Search for the cell housing the specified text and yield its (x, y) center coordinate. 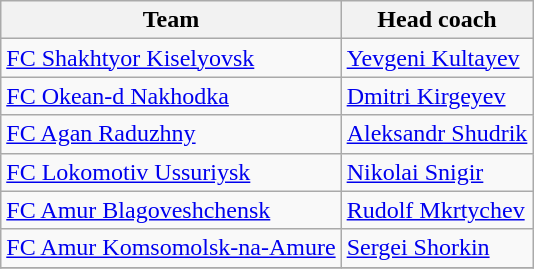
Yevgeni Kultayev (437, 58)
Sergei Shorkin (437, 248)
Head coach (437, 20)
FC Okean-d Nakhodka (171, 96)
Rudolf Mkrtychev (437, 210)
FC Amur Blagoveshchensk (171, 210)
Nikolai Snigir (437, 172)
FC Amur Komsomolsk-na-Amure (171, 248)
FC Lokomotiv Ussuriysk (171, 172)
Dmitri Kirgeyev (437, 96)
FC Agan Raduzhny (171, 134)
Team (171, 20)
FC Shakhtyor Kiselyovsk (171, 58)
Aleksandr Shudrik (437, 134)
